Extract the (X, Y) coordinate from the center of the cell holding the provided text.  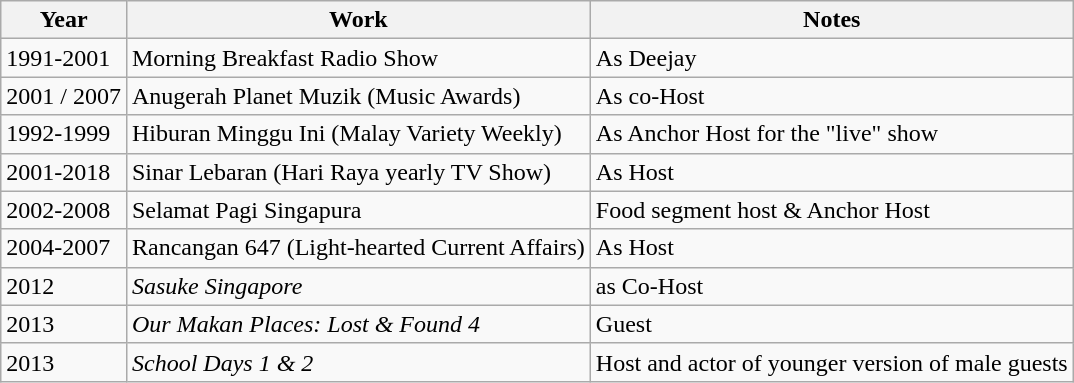
Year (64, 20)
Host and actor of younger version of male guests (832, 362)
As co-Host (832, 96)
2004-2007 (64, 248)
2001-2018 (64, 172)
1991-2001 (64, 58)
Rancangan 647 (Light-hearted Current Affairs) (358, 248)
Sinar Lebaran (Hari Raya yearly TV Show) (358, 172)
1992-1999 (64, 134)
Hiburan Minggu Ini (Malay Variety Weekly) (358, 134)
Anugerah Planet Muzik (Music Awards) (358, 96)
Selamat Pagi Singapura (358, 210)
2001 / 2007 (64, 96)
As Deejay (832, 58)
Our Makan Places: Lost & Found 4 (358, 324)
2002-2008 (64, 210)
Guest (832, 324)
2012 (64, 286)
Food segment host & Anchor Host (832, 210)
Morning Breakfast Radio Show (358, 58)
as Co-Host (832, 286)
Sasuke Singapore (358, 286)
Work (358, 20)
School Days 1 & 2 (358, 362)
As Anchor Host for the "live" show (832, 134)
Notes (832, 20)
